Locate the cell with the specified text and output its (x, y) center coordinate. 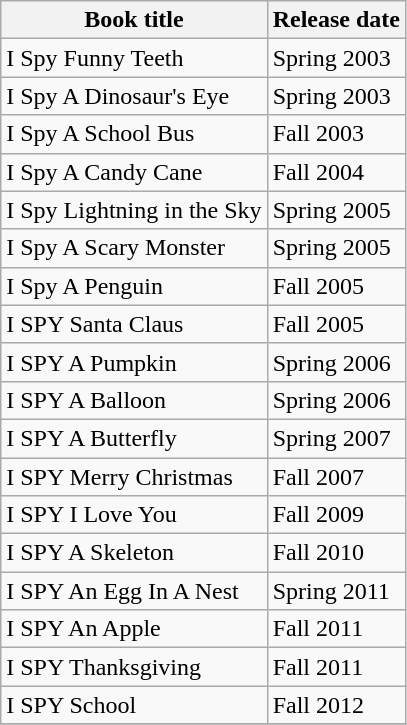
I Spy Lightning in the Sky (134, 210)
I SPY Merry Christmas (134, 477)
Fall 2010 (336, 553)
I SPY An Apple (134, 629)
I SPY A Pumpkin (134, 362)
Fall 2012 (336, 705)
Spring 2007 (336, 438)
I SPY An Egg In A Nest (134, 591)
I Spy A School Bus (134, 134)
I SPY A Skeleton (134, 553)
I Spy Funny Teeth (134, 58)
I SPY School (134, 705)
I Spy A Penguin (134, 286)
Fall 2004 (336, 172)
I SPY Thanksgiving (134, 667)
Release date (336, 20)
I SPY Santa Claus (134, 324)
I Spy A Scary Monster (134, 248)
Fall 2003 (336, 134)
I Spy A Dinosaur's Eye (134, 96)
I SPY A Balloon (134, 400)
I SPY A Butterfly (134, 438)
Fall 2007 (336, 477)
Fall 2009 (336, 515)
I Spy A Candy Cane (134, 172)
Book title (134, 20)
I SPY I Love You (134, 515)
Spring 2011 (336, 591)
